For the text-containing cell, return its midpoint in [X, Y] coordinate format. 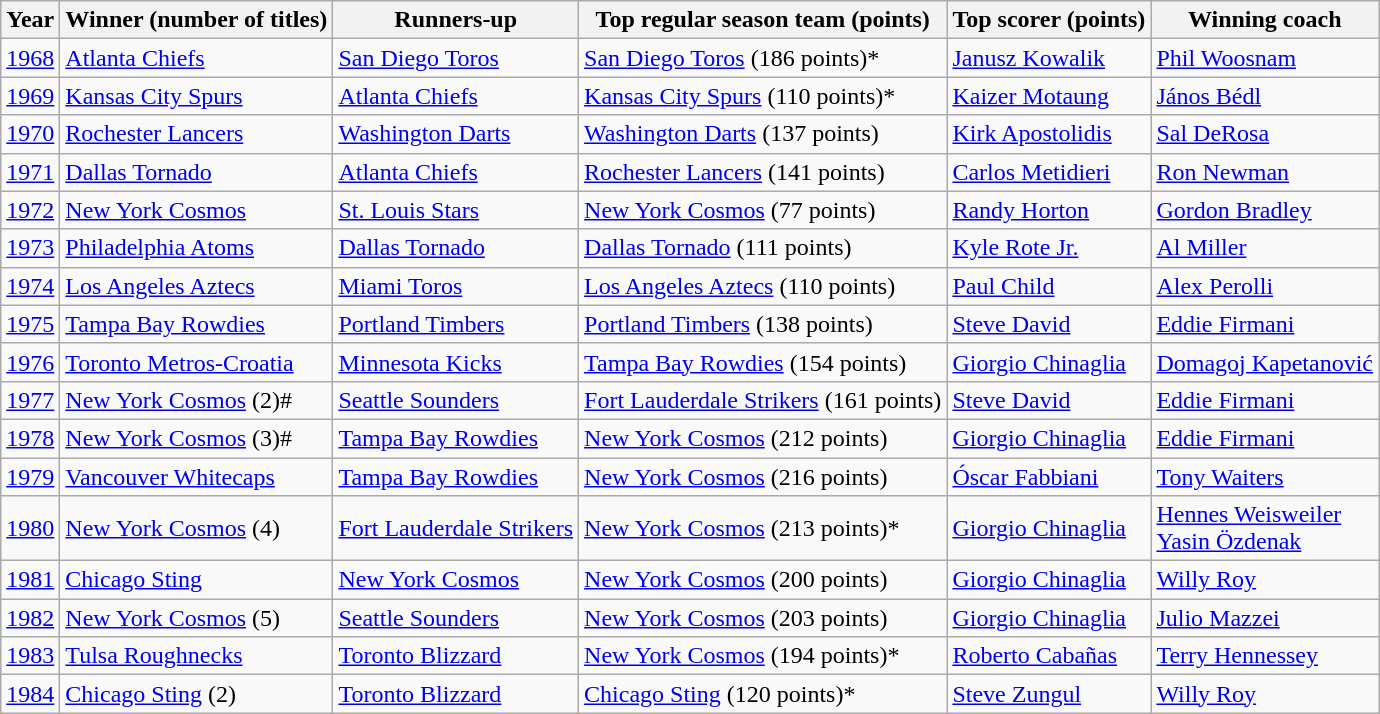
Paul Child [1049, 286]
New York Cosmos (4) [196, 528]
Kirk Apostolidis [1049, 134]
Julio Mazzei [1265, 618]
Washington Darts [456, 134]
Roberto Cabañas [1049, 656]
1977 [30, 400]
Vancouver Whitecaps [196, 477]
Kansas City Spurs (110 points)* [763, 96]
Óscar Fabbiani [1049, 477]
New York Cosmos (212 points) [763, 438]
Portland Timbers [456, 324]
New York Cosmos (213 points)* [763, 528]
New York Cosmos (2)# [196, 400]
Tony Waiters [1265, 477]
1969 [30, 96]
1983 [30, 656]
1971 [30, 172]
1978 [30, 438]
Dallas Tornado (111 points) [763, 248]
1981 [30, 580]
Janusz Kowalik [1049, 58]
Rochester Lancers (141 points) [763, 172]
Philadelphia Atoms [196, 248]
Fort Lauderdale Strikers (161 points) [763, 400]
Portland Timbers (138 points) [763, 324]
1982 [30, 618]
Sal DeRosa [1265, 134]
New York Cosmos (5) [196, 618]
Los Angeles Aztecs (110 points) [763, 286]
San Diego Toros [456, 58]
Top regular season team (points) [763, 20]
Chicago Sting (120 points)* [763, 694]
Minnesota Kicks [456, 362]
Ron Newman [1265, 172]
Hennes Weisweiler Yasin Özdenak [1265, 528]
New York Cosmos (203 points) [763, 618]
Kansas City Spurs [196, 96]
Miami Toros [456, 286]
Los Angeles Aztecs [196, 286]
New York Cosmos (77 points) [763, 210]
Carlos Metidieri [1049, 172]
1979 [30, 477]
Winner (number of titles) [196, 20]
Year [30, 20]
Gordon Bradley [1265, 210]
New York Cosmos (200 points) [763, 580]
Chicago Sting (2) [196, 694]
Toronto Metros-Croatia [196, 362]
Washington Darts (137 points) [763, 134]
Kaizer Motaung [1049, 96]
Domagoj Kapetanović [1265, 362]
San Diego Toros (186 points)* [763, 58]
1980 [30, 528]
Top scorer (points) [1049, 20]
Rochester Lancers [196, 134]
Alex Perolli [1265, 286]
1974 [30, 286]
1972 [30, 210]
New York Cosmos (216 points) [763, 477]
1968 [30, 58]
János Bédl [1265, 96]
Phil Woosnam [1265, 58]
Fort Lauderdale Strikers [456, 528]
Kyle Rote Jr. [1049, 248]
Steve Zungul [1049, 694]
1975 [30, 324]
Runners-up [456, 20]
Chicago Sting [196, 580]
Al Miller [1265, 248]
1976 [30, 362]
1970 [30, 134]
New York Cosmos (194 points)* [763, 656]
Tampa Bay Rowdies (154 points) [763, 362]
Randy Horton [1049, 210]
1984 [30, 694]
New York Cosmos (3)# [196, 438]
Tulsa Roughnecks [196, 656]
1973 [30, 248]
Terry Hennessey [1265, 656]
St. Louis Stars [456, 210]
Winning coach [1265, 20]
